Output the [X, Y] coordinate of the center of the cell containing the given text.  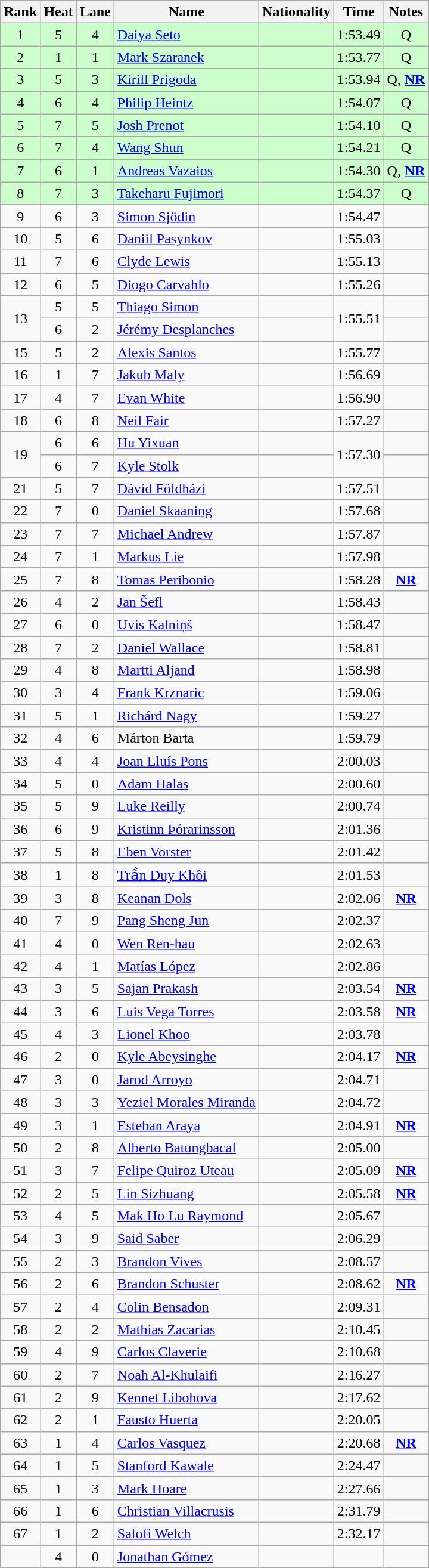
1:58.28 [359, 579]
1:59.27 [359, 716]
Mathias Zacarias [186, 1329]
Mark Szaranek [186, 57]
2:02.63 [359, 944]
2:05.09 [359, 1170]
Jonathan Gómez [186, 1556]
45 [20, 1034]
33 [20, 761]
10 [20, 239]
2:24.47 [359, 1465]
Christian Villacrusis [186, 1511]
Uvis Kalniņš [186, 624]
2:01.36 [359, 829]
41 [20, 944]
Rank [20, 12]
1:54.07 [359, 103]
Daniel Wallace [186, 647]
Martti Aljand [186, 670]
32 [20, 738]
Alexis Santos [186, 352]
2:04.91 [359, 1125]
1:56.69 [359, 375]
Noah Al-Khulaifi [186, 1375]
Felipe Quiroz Uteau [186, 1170]
Lane [95, 12]
1:55.26 [359, 284]
2:06.29 [359, 1239]
2:01.42 [359, 852]
11 [20, 261]
1:53.77 [359, 57]
2:00.03 [359, 761]
2:17.62 [359, 1397]
46 [20, 1057]
30 [20, 693]
2:31.79 [359, 1511]
1:57.51 [359, 488]
1:53.94 [359, 80]
Mark Hoare [186, 1488]
1:55.13 [359, 261]
50 [20, 1148]
Mak Ho Lu Raymond [186, 1216]
1:53.49 [359, 35]
Clyde Lewis [186, 261]
Jakub Maly [186, 375]
1:57.68 [359, 511]
Evan White [186, 398]
55 [20, 1261]
2:20.68 [359, 1443]
Yeziel Morales Miranda [186, 1102]
1:55.03 [359, 239]
Said Saber [186, 1239]
2:02.06 [359, 898]
39 [20, 898]
2:10.68 [359, 1352]
53 [20, 1216]
17 [20, 398]
2:03.54 [359, 989]
1:57.87 [359, 534]
2:02.86 [359, 966]
18 [20, 420]
Daniil Pasynkov [186, 239]
1:59.79 [359, 738]
38 [20, 875]
1:57.98 [359, 556]
Michael Andrew [186, 534]
1:54.21 [359, 148]
Eben Vorster [186, 852]
34 [20, 784]
25 [20, 579]
Jan Šefl [186, 602]
57 [20, 1307]
65 [20, 1488]
Notes [406, 12]
Neil Fair [186, 420]
19 [20, 454]
27 [20, 624]
Philip Heintz [186, 103]
Matías López [186, 966]
2:03.58 [359, 1012]
2:10.45 [359, 1329]
Trần Duy Khôi [186, 875]
26 [20, 602]
43 [20, 989]
Carlos Claverie [186, 1352]
2:03.78 [359, 1034]
1:54.10 [359, 125]
Colin Bensadon [186, 1307]
Simon Sjödin [186, 216]
2:20.05 [359, 1420]
36 [20, 829]
2:32.17 [359, 1533]
42 [20, 966]
1:59.06 [359, 693]
2:05.67 [359, 1216]
Takeharu Fujimori [186, 193]
40 [20, 921]
Andreas Vazaios [186, 171]
1:54.37 [359, 193]
Markus Lie [186, 556]
Sajan Prakash [186, 989]
2:00.60 [359, 784]
Alberto Batungbacal [186, 1148]
60 [20, 1375]
23 [20, 534]
Daniel Skaaning [186, 511]
Kennet Libohova [186, 1397]
56 [20, 1284]
Brandon Schuster [186, 1284]
Márton Barta [186, 738]
2:04.71 [359, 1080]
2:16.27 [359, 1375]
Josh Prenot [186, 125]
2:02.37 [359, 921]
13 [20, 318]
Esteban Araya [186, 1125]
Dávid Földházi [186, 488]
Luis Vega Torres [186, 1012]
2:00.74 [359, 806]
Heat [58, 12]
Diogo Carvahlo [186, 284]
49 [20, 1125]
16 [20, 375]
Daiya Seto [186, 35]
52 [20, 1193]
62 [20, 1420]
Adam Halas [186, 784]
Hu Yixuan [186, 443]
31 [20, 716]
59 [20, 1352]
Pang Sheng Jun [186, 921]
Richárd Nagy [186, 716]
66 [20, 1511]
2:05.00 [359, 1148]
1:56.90 [359, 398]
63 [20, 1443]
2:08.57 [359, 1261]
Frank Krznaric [186, 693]
2:04.17 [359, 1057]
Stanford Kawale [186, 1465]
64 [20, 1465]
35 [20, 806]
2:05.58 [359, 1193]
Wen Ren-hau [186, 944]
Kyle Stolk [186, 466]
1:57.30 [359, 454]
15 [20, 352]
2:08.62 [359, 1284]
61 [20, 1397]
47 [20, 1080]
Nationality [297, 12]
1:58.98 [359, 670]
48 [20, 1102]
1:57.27 [359, 420]
Keanan Dols [186, 898]
Tomas Peribonio [186, 579]
Jérémy Desplanches [186, 330]
Name [186, 12]
Time [359, 12]
Lionel Khoo [186, 1034]
1:54.47 [359, 216]
Lin Sizhuang [186, 1193]
Carlos Vasquez [186, 1443]
58 [20, 1329]
51 [20, 1170]
1:55.77 [359, 352]
22 [20, 511]
24 [20, 556]
Kirill Prigoda [186, 80]
67 [20, 1533]
1:55.51 [359, 318]
21 [20, 488]
28 [20, 647]
Brandon Vives [186, 1261]
2:01.53 [359, 875]
Kyle Abeysinghe [186, 1057]
Wang Shun [186, 148]
44 [20, 1012]
1:58.43 [359, 602]
Fausto Huerta [186, 1420]
37 [20, 852]
1:58.81 [359, 647]
1:54.30 [359, 171]
Kristinn Þórarinsson [186, 829]
2:04.72 [359, 1102]
Thiago Simon [186, 307]
2:09.31 [359, 1307]
Luke Reilly [186, 806]
Joan Lluís Pons [186, 761]
2:27.66 [359, 1488]
Jarod Arroyo [186, 1080]
54 [20, 1239]
Salofi Welch [186, 1533]
1:58.47 [359, 624]
12 [20, 284]
29 [20, 670]
